Extract the (x, y) coordinate from the center of the cell holding the provided text.  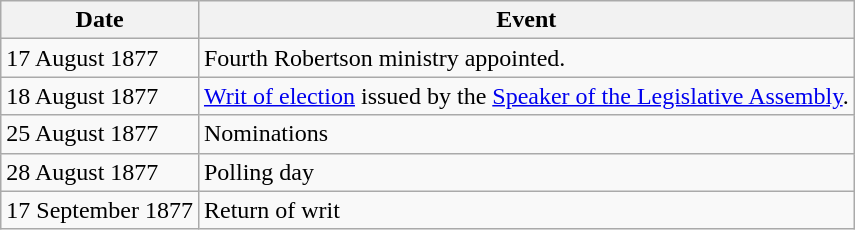
18 August 1877 (100, 96)
Writ of election issued by the Speaker of the Legislative Assembly. (526, 96)
17 September 1877 (100, 210)
Date (100, 20)
Return of writ (526, 210)
Polling day (526, 172)
17 August 1877 (100, 58)
Event (526, 20)
25 August 1877 (100, 134)
28 August 1877 (100, 172)
Fourth Robertson ministry appointed. (526, 58)
Nominations (526, 134)
